Extract the (X, Y) coordinate from the center of the cell holding the provided text.  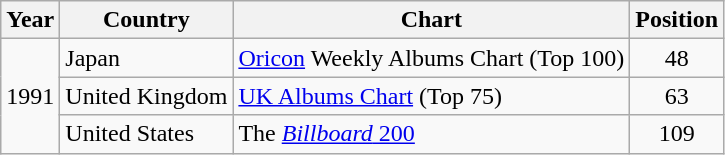
Position (677, 20)
Chart (432, 20)
UK Albums Chart (Top 75) (432, 96)
Country (146, 20)
Oricon Weekly Albums Chart (Top 100) (432, 58)
109 (677, 134)
United Kingdom (146, 96)
Year (30, 20)
United States (146, 134)
48 (677, 58)
63 (677, 96)
Japan (146, 58)
1991 (30, 96)
The Billboard 200 (432, 134)
